Scan for the cell matching the given text and deliver its [X, Y] coordinate at center. 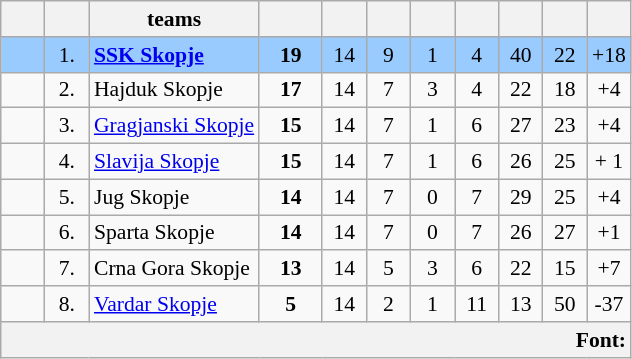
18 [565, 90]
+ 1 [609, 162]
+7 [609, 269]
11 [477, 304]
-37 [609, 304]
17 [290, 90]
40 [521, 55]
Hajduk Skopje [174, 90]
Crna Gora Skopje [174, 269]
Vardar Skopje [174, 304]
2. [67, 90]
2 [388, 304]
5. [67, 197]
+1 [609, 233]
50 [565, 304]
1. [67, 55]
Font: [316, 340]
9 [388, 55]
SSK Skopje [174, 55]
6. [67, 233]
Jug Skopje [174, 197]
teams [174, 19]
19 [290, 55]
+18 [609, 55]
7. [67, 269]
Sparta Skopje [174, 233]
29 [521, 197]
8. [67, 304]
23 [565, 126]
3. [67, 126]
Slavija Skopje [174, 162]
Gragjanski Skopje [174, 126]
4. [67, 162]
